Locate the cell with the specified text and output its [X, Y] center coordinate. 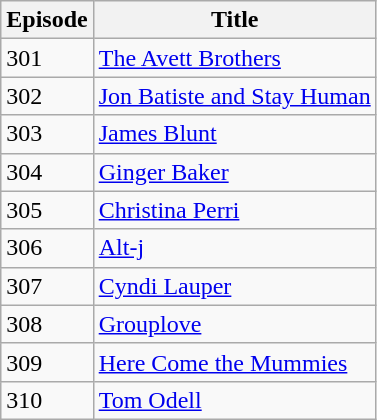
Christina Perri [234, 210]
James Blunt [234, 134]
305 [47, 210]
301 [47, 58]
303 [47, 134]
Cyndi Lauper [234, 286]
310 [47, 400]
The Avett Brothers [234, 58]
307 [47, 286]
304 [47, 172]
Here Come the Mummies [234, 362]
Jon Batiste and Stay Human [234, 96]
302 [47, 96]
Alt-j [234, 248]
Grouplove [234, 324]
Tom Odell [234, 400]
306 [47, 248]
Title [234, 20]
309 [47, 362]
Episode [47, 20]
Ginger Baker [234, 172]
308 [47, 324]
